Find where the given text appears and provide that cell's center as (x, y) coordinate. 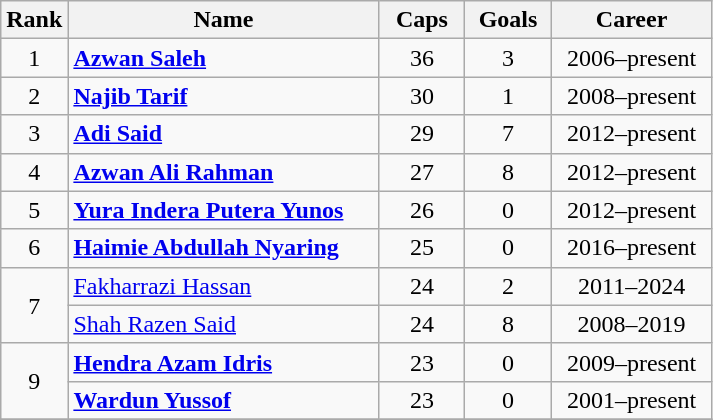
9 (34, 381)
Azwan Saleh (224, 58)
Azwan Ali Rahman (224, 172)
Rank (34, 20)
2009–present (632, 362)
25 (422, 248)
Shah Razen Said (224, 324)
2006–present (632, 58)
Hendra Azam Idris (224, 362)
30 (422, 96)
2016–present (632, 248)
Yura Indera Putera Yunos (224, 210)
Najib Tarif (224, 96)
Adi Said (224, 134)
27 (422, 172)
5 (34, 210)
Goals (508, 20)
Caps (422, 20)
Fakharrazi Hassan (224, 286)
Haimie Abdullah Nyaring (224, 248)
4 (34, 172)
Career (632, 20)
29 (422, 134)
2008–present (632, 96)
36 (422, 58)
2011–2024 (632, 286)
Name (224, 20)
26 (422, 210)
2008–2019 (632, 324)
Wardun Yussof (224, 400)
6 (34, 248)
2001–present (632, 400)
